Identify which cell holds the provided text, then report its [x, y] central coordinate. 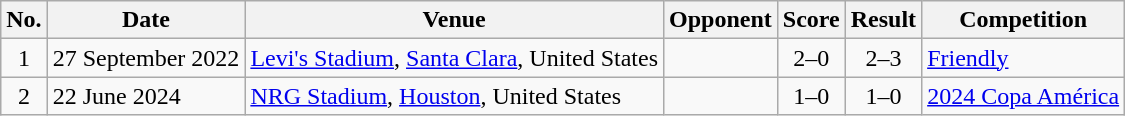
1 [24, 58]
2024 Copa América [1024, 96]
27 September 2022 [146, 58]
22 June 2024 [146, 96]
Competition [1024, 20]
2–3 [883, 58]
Friendly [1024, 58]
NRG Stadium, Houston, United States [454, 96]
Score [811, 20]
No. [24, 20]
2–0 [811, 58]
2 [24, 96]
Levi's Stadium, Santa Clara, United States [454, 58]
Result [883, 20]
Venue [454, 20]
Date [146, 20]
Opponent [721, 20]
